Return (X, Y) of the center of cell containing provided text 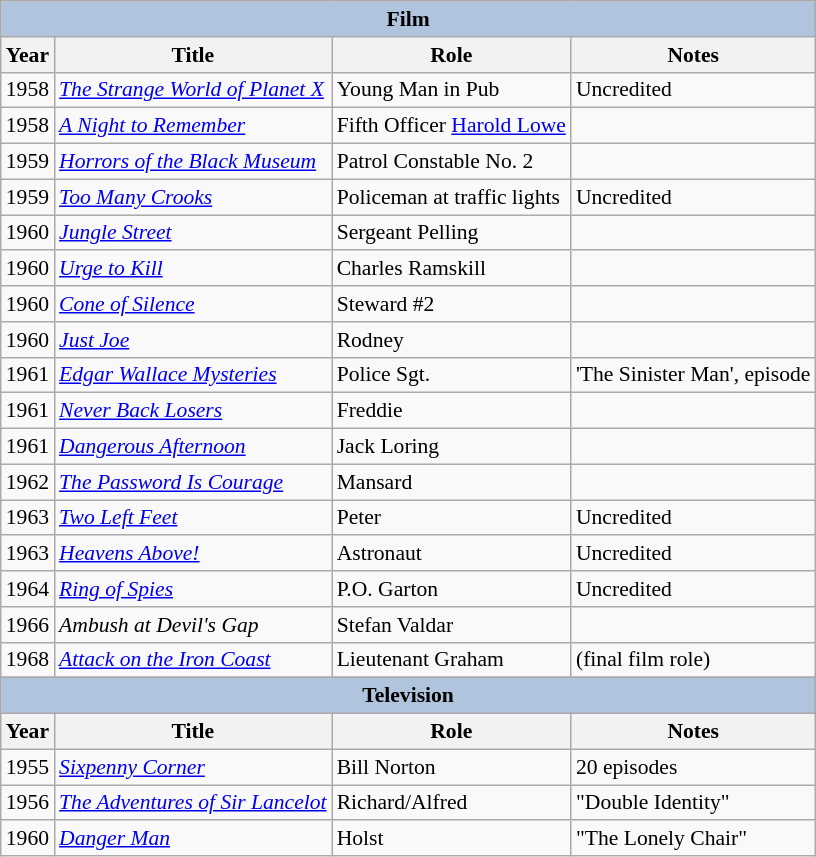
Ring of Spies (193, 589)
Patrol Constable No. 2 (452, 162)
Richard/Alfred (452, 803)
1955 (28, 767)
Attack on the Iron Coast (193, 660)
"Double Identity" (694, 803)
Fifth Officer Harold Lowe (452, 126)
Danger Man (193, 839)
Heavens Above! (193, 554)
Rodney (452, 340)
20 episodes (694, 767)
Cone of Silence (193, 304)
Film (408, 19)
The Strange World of Planet X (193, 90)
P.O. Garton (452, 589)
Young Man in Pub (452, 90)
Never Back Losers (193, 411)
Sixpenny Corner (193, 767)
The Adventures of Sir Lancelot (193, 803)
Holst (452, 839)
Just Joe (193, 340)
Horrors of the Black Museum (193, 162)
(final film role) (694, 660)
1966 (28, 625)
1964 (28, 589)
Police Sgt. (452, 375)
Edgar Wallace Mysteries (193, 375)
A Night to Remember (193, 126)
Television (408, 696)
Policeman at traffic lights (452, 197)
Charles Ramskill (452, 269)
"The Lonely Chair" (694, 839)
Bill Norton (452, 767)
Ambush at Devil's Gap (193, 625)
Freddie (452, 411)
1956 (28, 803)
Stefan Valdar (452, 625)
Lieutenant Graham (452, 660)
1968 (28, 660)
Too Many Crooks (193, 197)
Sergeant Pelling (452, 233)
'The Sinister Man', episode (694, 375)
Steward #2 (452, 304)
Mansard (452, 482)
Peter (452, 518)
Dangerous Afternoon (193, 447)
Jack Loring (452, 447)
Two Left Feet (193, 518)
Astronaut (452, 554)
1962 (28, 482)
Urge to Kill (193, 269)
The Password Is Courage (193, 482)
Jungle Street (193, 233)
